Identify which cell holds the provided text, then report its [X, Y] central coordinate. 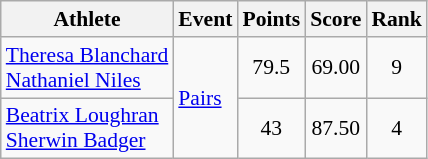
43 [271, 128]
Rank [396, 19]
Pairs [205, 98]
Athlete [88, 19]
Beatrix LoughranSherwin Badger [88, 128]
Points [271, 19]
Event [205, 19]
9 [396, 68]
79.5 [271, 68]
87.50 [336, 128]
69.00 [336, 68]
4 [396, 128]
Theresa BlanchardNathaniel Niles [88, 68]
Score [336, 19]
